Return [x, y] of the center of cell containing provided text 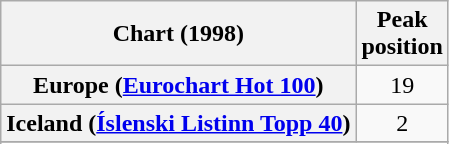
Iceland (Íslenski Listinn Topp 40) [178, 123]
2 [402, 123]
Peakposition [402, 34]
19 [402, 85]
Chart (1998) [178, 34]
Europe (Eurochart Hot 100) [178, 85]
